Search for the cell housing the specified text and yield its (X, Y) center coordinate. 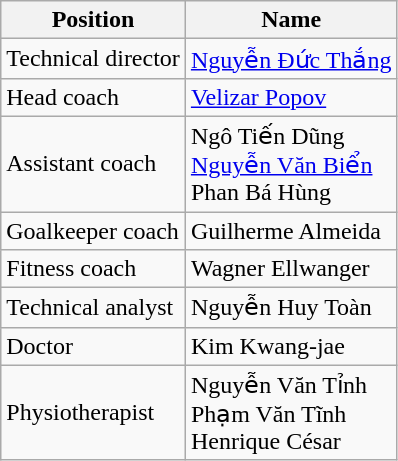
Nguyễn Văn Tỉnh Phạm Văn Tĩnh Henrique César (291, 412)
Doctor (94, 346)
Name (291, 20)
Velizar Popov (291, 97)
Ngô Tiến Dũng Nguyễn Văn Biển Phan Bá Hùng (291, 164)
Nguyễn Đức Thắng (291, 59)
Physiotherapist (94, 412)
Fitness coach (94, 269)
Kim Kwang-jae (291, 346)
Nguyễn Huy Toàn (291, 308)
Technical analyst (94, 308)
Wagner Ellwanger (291, 269)
Head coach (94, 97)
Assistant coach (94, 164)
Technical director (94, 59)
Guilherme Almeida (291, 231)
Position (94, 20)
Goalkeeper coach (94, 231)
